Locate the cell with the specified text and output its [X, Y] center coordinate. 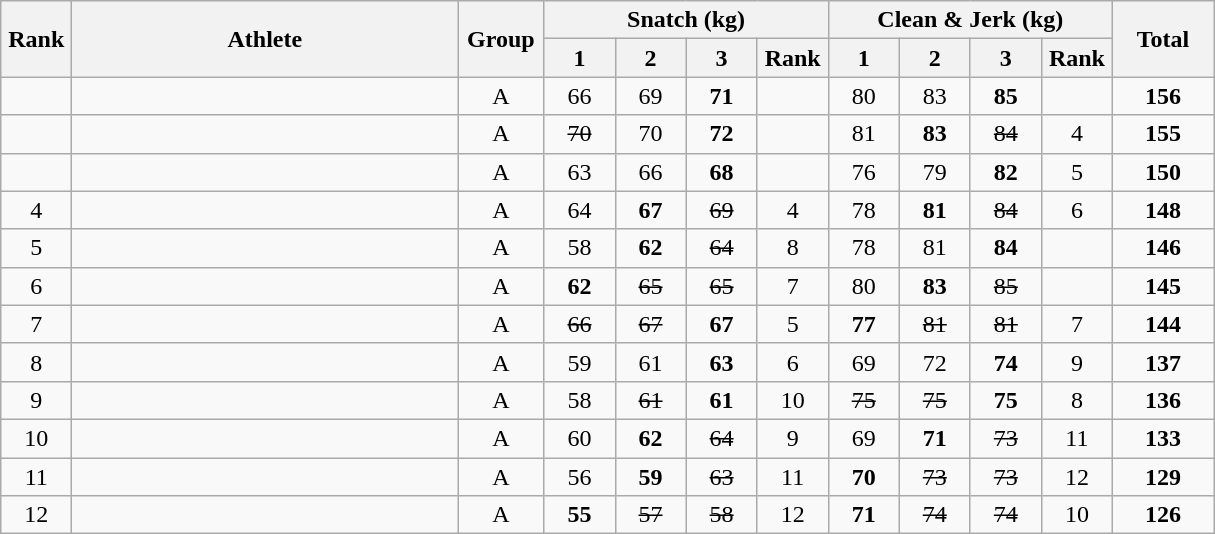
79 [934, 172]
56 [580, 477]
Group [501, 39]
133 [1162, 438]
76 [864, 172]
82 [1006, 172]
55 [580, 515]
60 [580, 438]
136 [1162, 400]
126 [1162, 515]
155 [1162, 134]
Athlete [265, 39]
68 [722, 172]
Snatch (kg) [686, 20]
150 [1162, 172]
Total [1162, 39]
156 [1162, 96]
77 [864, 324]
129 [1162, 477]
137 [1162, 362]
Clean & Jerk (kg) [970, 20]
148 [1162, 210]
144 [1162, 324]
57 [650, 515]
146 [1162, 248]
145 [1162, 286]
